Search for the cell housing the specified text and yield its (x, y) center coordinate. 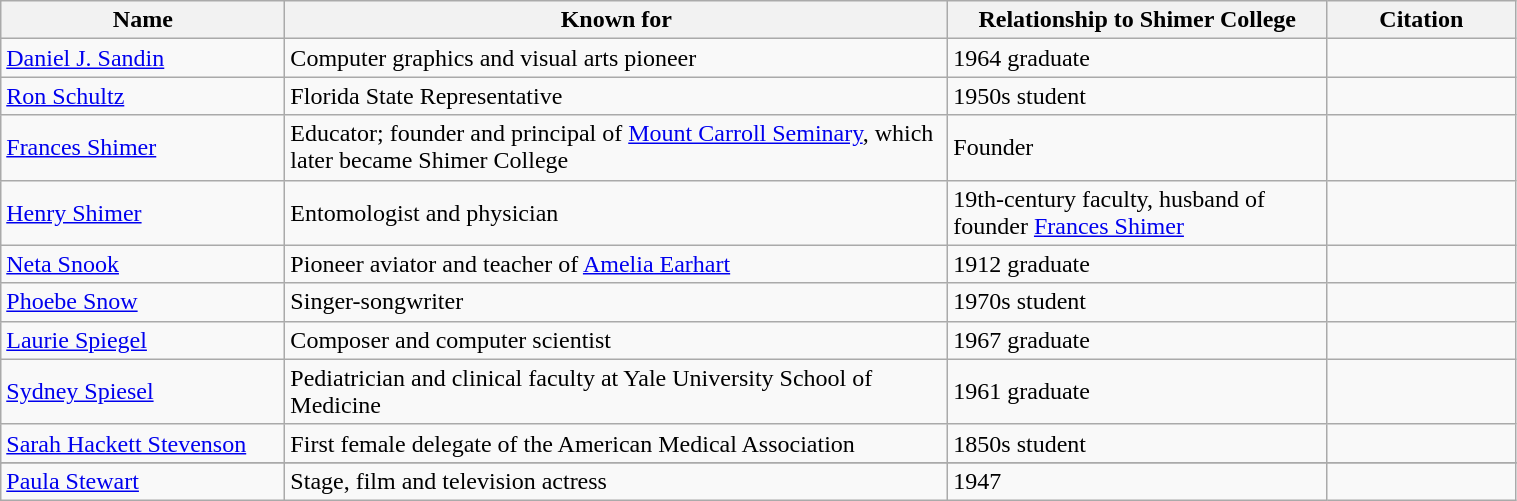
Henry Shimer (143, 212)
First female delegate of the American Medical Association (616, 443)
1961 graduate (1138, 392)
Frances Shimer (143, 148)
1950s student (1138, 96)
Florida State Representative (616, 96)
Known for (616, 20)
Phoebe Snow (143, 302)
Pediatrician and clinical faculty at Yale University School of Medicine (616, 392)
Sarah Hackett Stevenson (143, 443)
Laurie Spiegel (143, 340)
1964 graduate (1138, 58)
Relationship to Shimer College (1138, 20)
Ron Schultz (143, 96)
Paula Stewart (143, 481)
19th-century faculty, husband of founder Frances Shimer (1138, 212)
1947 (1138, 481)
Educator; founder and principal of Mount Carroll Seminary, which later became Shimer College (616, 148)
1850s student (1138, 443)
Name (143, 20)
Singer-songwriter (616, 302)
1912 graduate (1138, 264)
Founder (1138, 148)
1970s student (1138, 302)
Pioneer aviator and teacher of Amelia Earhart (616, 264)
Computer graphics and visual arts pioneer (616, 58)
Neta Snook (143, 264)
1967 graduate (1138, 340)
Stage, film and television actress (616, 481)
Sydney Spiesel (143, 392)
Citation (1422, 20)
Daniel J. Sandin (143, 58)
Composer and computer scientist (616, 340)
Entomologist and physician (616, 212)
